Locate the cell with the specified text and output its (x, y) center coordinate. 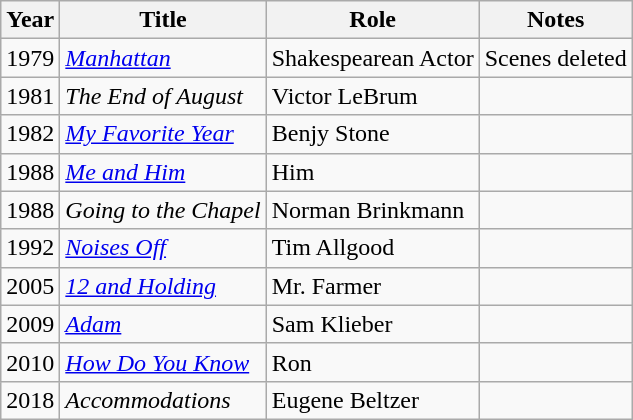
Title (163, 20)
12 and Holding (163, 286)
1981 (30, 96)
Victor LeBrum (372, 96)
Ron (372, 362)
1979 (30, 58)
Tim Allgood (372, 248)
Benjy Stone (372, 134)
The End of August (163, 96)
Eugene Beltzer (372, 400)
2010 (30, 362)
Noises Off (163, 248)
Me and Him (163, 172)
Shakespearean Actor (372, 58)
Manhattan (163, 58)
Norman Brinkmann (372, 210)
Sam Klieber (372, 324)
How Do You Know (163, 362)
Him (372, 172)
Going to the Chapel (163, 210)
Adam (163, 324)
My Favorite Year (163, 134)
Role (372, 20)
1992 (30, 248)
Notes (556, 20)
Accommodations (163, 400)
Scenes deleted (556, 58)
1982 (30, 134)
2005 (30, 286)
2018 (30, 400)
2009 (30, 324)
Year (30, 20)
Mr. Farmer (372, 286)
